Detect which cell encompasses the target text, then output its [x, y] center coordinate. 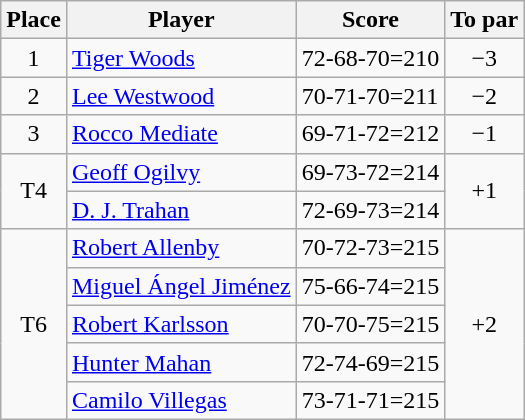
T6 [34, 324]
T4 [34, 191]
To par [484, 20]
−1 [484, 134]
Geoff Ogilvy [181, 172]
Tiger Woods [181, 58]
70-70-75=215 [370, 324]
Score [370, 20]
2 [34, 96]
69-73-72=214 [370, 172]
72-74-69=215 [370, 362]
73-71-71=215 [370, 400]
D. J. Trahan [181, 210]
Place [34, 20]
Player [181, 20]
70-71-70=211 [370, 96]
Robert Allenby [181, 248]
69-71-72=212 [370, 134]
72-68-70=210 [370, 58]
Miguel Ángel Jiménez [181, 286]
Robert Karlsson [181, 324]
3 [34, 134]
−2 [484, 96]
Camilo Villegas [181, 400]
75-66-74=215 [370, 286]
70-72-73=215 [370, 248]
Rocco Mediate [181, 134]
−3 [484, 58]
+1 [484, 191]
Hunter Mahan [181, 362]
+2 [484, 324]
Lee Westwood [181, 96]
72-69-73=214 [370, 210]
1 [34, 58]
